Detect which cell encompasses the target text, then output its (x, y) center coordinate. 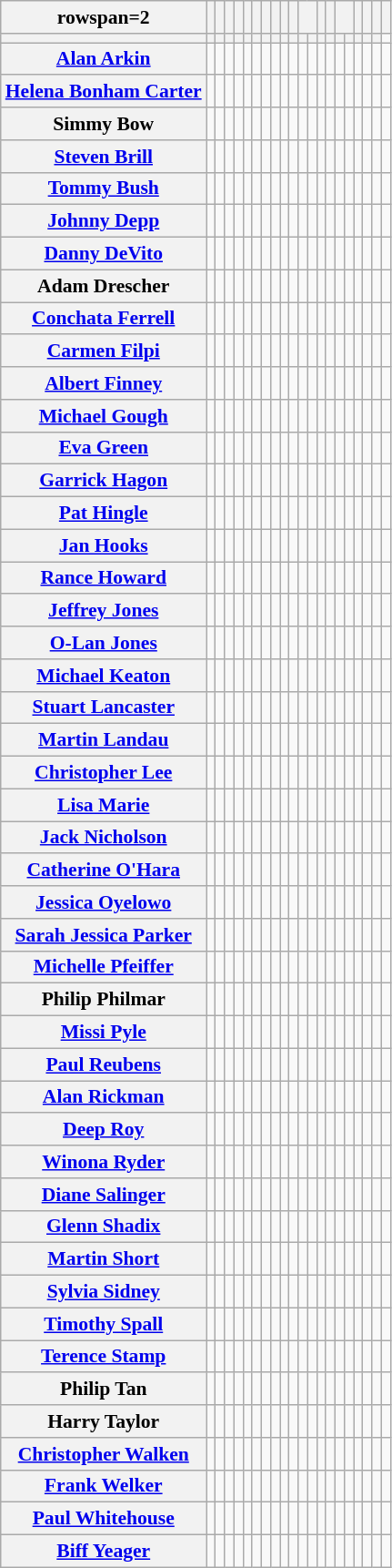
Martin Short (104, 1259)
Jessica Oyelowo (104, 902)
Diane Salinger (104, 1195)
Philip Philmar (104, 1000)
Steven Brill (104, 157)
Catherine O'Hara (104, 871)
Rance Howard (104, 578)
Christopher Lee (104, 773)
Michelle Pfeiffer (104, 967)
Missi Pyle (104, 1033)
Adam Drescher (104, 286)
Winona Ryder (104, 1162)
Deep Roy (104, 1130)
Johnny Depp (104, 221)
Stuart Lancaster (104, 708)
Alan Rickman (104, 1097)
Terence Stamp (104, 1357)
Albert Finney (104, 383)
Christopher Walken (104, 1454)
Glenn Shadix (104, 1227)
Frank Welker (104, 1486)
Jeffrey Jones (104, 611)
Eva Green (104, 448)
Michael Keaton (104, 676)
Sylvia Sidney (104, 1292)
Michael Gough (104, 416)
Timothy Spall (104, 1324)
Tommy Bush (104, 188)
Jack Nicholson (104, 838)
Pat Hingle (104, 514)
Philip Tan (104, 1390)
Alan Arkin (104, 59)
rowspan=2 (104, 17)
Lisa Marie (104, 805)
O-Lan Jones (104, 643)
Danny DeVito (104, 254)
Biff Yeager (104, 1552)
Martin Landau (104, 740)
Paul Whitehouse (104, 1519)
Simmy Bow (104, 124)
Sarah Jessica Parker (104, 935)
Jan Hooks (104, 545)
Garrick Hagon (104, 481)
Helena Bonham Carter (104, 92)
Carmen Filpi (104, 351)
Conchata Ferrell (104, 319)
Harry Taylor (104, 1421)
Paul Reubens (104, 1064)
